Capture the cell that displays the provided text and extract its [X, Y] central coordinate. 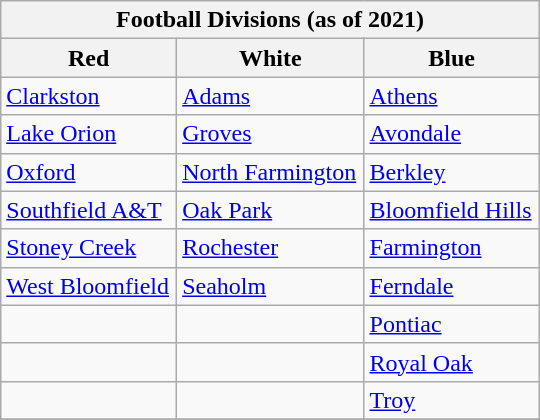
Stoney Creek [89, 248]
Adams [270, 96]
Lake Orion [89, 134]
Oxford [89, 172]
Blue [452, 58]
White [270, 58]
Groves [270, 134]
Avondale [452, 134]
Southfield A&T [89, 210]
Rochester [270, 248]
Ferndale [452, 286]
Athens [452, 96]
Royal Oak [452, 362]
Berkley [452, 172]
Pontiac [452, 324]
West Bloomfield [89, 286]
Clarkston [89, 96]
Football Divisions (as of 2021) [270, 20]
Oak Park [270, 210]
Troy [452, 400]
North Farmington [270, 172]
Bloomfield Hills [452, 210]
Seaholm [270, 286]
Red [89, 58]
Farmington [452, 248]
